Identify which cell holds the provided text, then report its (X, Y) central coordinate. 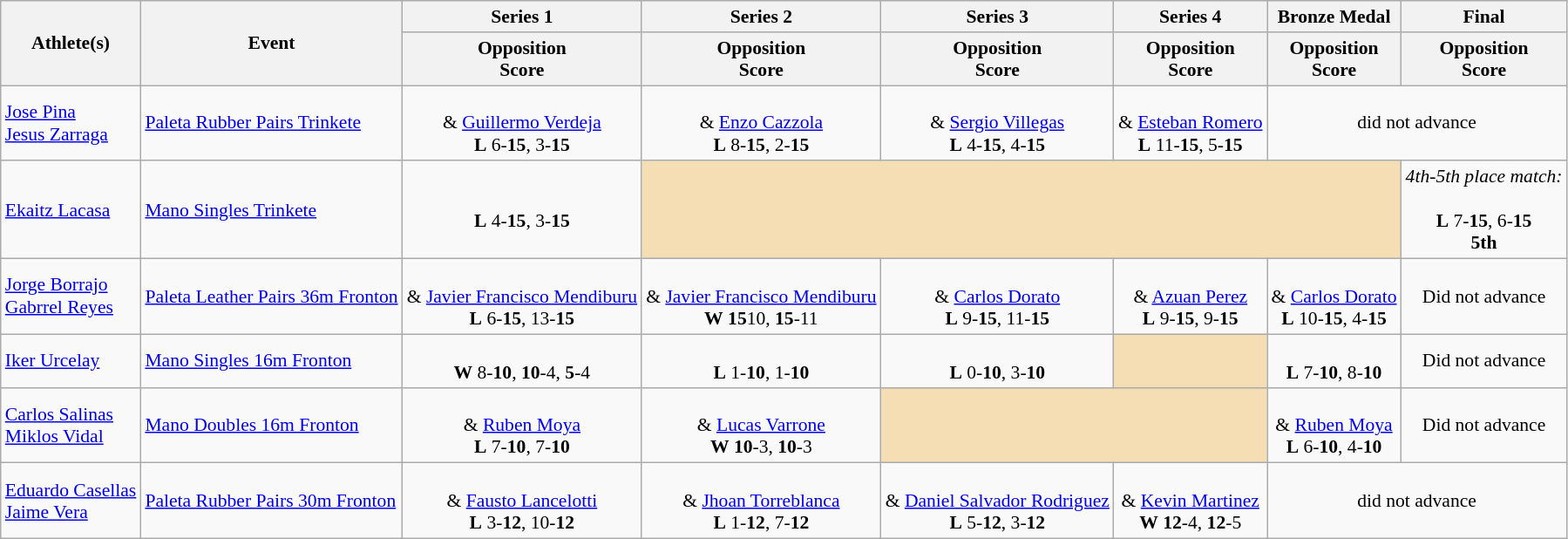
& Fausto Lancelotti L 3-12, 10-12 (522, 501)
Eduardo CasellasJaime Vera (71, 501)
& Ruben MoyaL 6-10, 4-10 (1334, 426)
Iker Urcelay (71, 361)
& Guillermo VerdejaL 6-15, 3-15 (522, 124)
Jose PinaJesus Zarraga (71, 124)
Series 4 (1191, 17)
L 7-10, 8-10 (1334, 361)
& Lucas VarroneW 10-3, 10-3 (761, 426)
& Daniel Salvador Rodriguez L 5-12, 3-12 (997, 501)
Series 1 (522, 17)
Paleta Rubber Pairs Trinkete (271, 124)
& Carlos DoratoL 10-15, 4-15 (1334, 297)
W 8-10, 10-4, 5-4 (522, 361)
& Esteban RomeroL 11-15, 5-15 (1191, 124)
Mano Singles 16m Fronton (271, 361)
Series 2 (761, 17)
& Javier Francisco MendiburuW 1510, 15-11 (761, 297)
& Javier Francisco MendiburuL 6-15, 13-15 (522, 297)
Paleta Rubber Pairs 30m Fronton (271, 501)
Mano Doubles 16m Fronton (271, 426)
Series 3 (997, 17)
Athlete(s) (71, 44)
& Enzo CazzolaL 8-15, 2-15 (761, 124)
Mano Singles Trinkete (271, 210)
& Ruben MoyaL 7-10, 7-10 (522, 426)
& Carlos DoratoL 9-15, 11-15 (997, 297)
L 1-10, 1-10 (761, 361)
Final (1484, 17)
Jorge BorrajoGabrrel Reyes (71, 297)
Event (271, 44)
Carlos SalinasMiklos Vidal (71, 426)
& Jhoan Torreblanca L 1-12, 7-12 (761, 501)
L 0-10, 3-10 (997, 361)
& Kevin Martinez W 12-4, 12-5 (1191, 501)
& Azuan PerezL 9-15, 9-15 (1191, 297)
& Sergio VillegasL 4-15, 4-15 (997, 124)
4th-5th place match:L 7-15, 6-155th (1484, 210)
Ekaitz Lacasa (71, 210)
L 4-15, 3-15 (522, 210)
Bronze Medal (1334, 17)
Paleta Leather Pairs 36m Fronton (271, 297)
